Capture the cell that displays the provided text and extract its (X, Y) central coordinate. 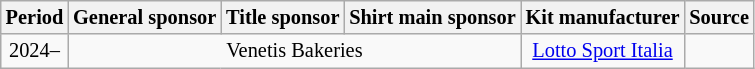
Kit manufacturer (603, 18)
Shirt main sponsor (432, 18)
2024– (34, 51)
Title sponsor (282, 18)
Period (34, 18)
Venetis Bakeries (294, 51)
Lotto Sport Italia (603, 51)
Source (718, 18)
General sponsor (144, 18)
